Capture the cell that displays the provided text and extract its (x, y) central coordinate. 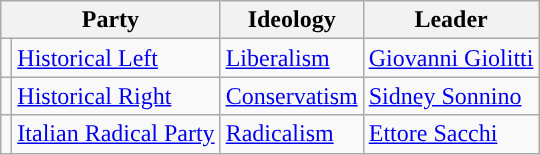
Ettore Sacchi (451, 134)
Sidney Sonnino (451, 96)
Party (110, 20)
Radicalism (292, 134)
Liberalism (292, 58)
Ideology (292, 20)
Leader (451, 20)
Historical Right (116, 96)
Giovanni Giolitti (451, 58)
Italian Radical Party (116, 134)
Historical Left (116, 58)
Conservatism (292, 96)
